Provide the [x, y] coordinate of the cell's center where the given text is located.  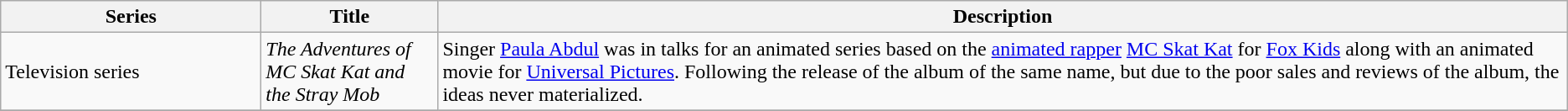
Title [350, 17]
The Adventures of MC Skat Kat and the Stray Mob [350, 71]
Television series [131, 71]
Description [1003, 17]
Series [131, 17]
